Identify which cell holds the provided text, then report its (x, y) central coordinate. 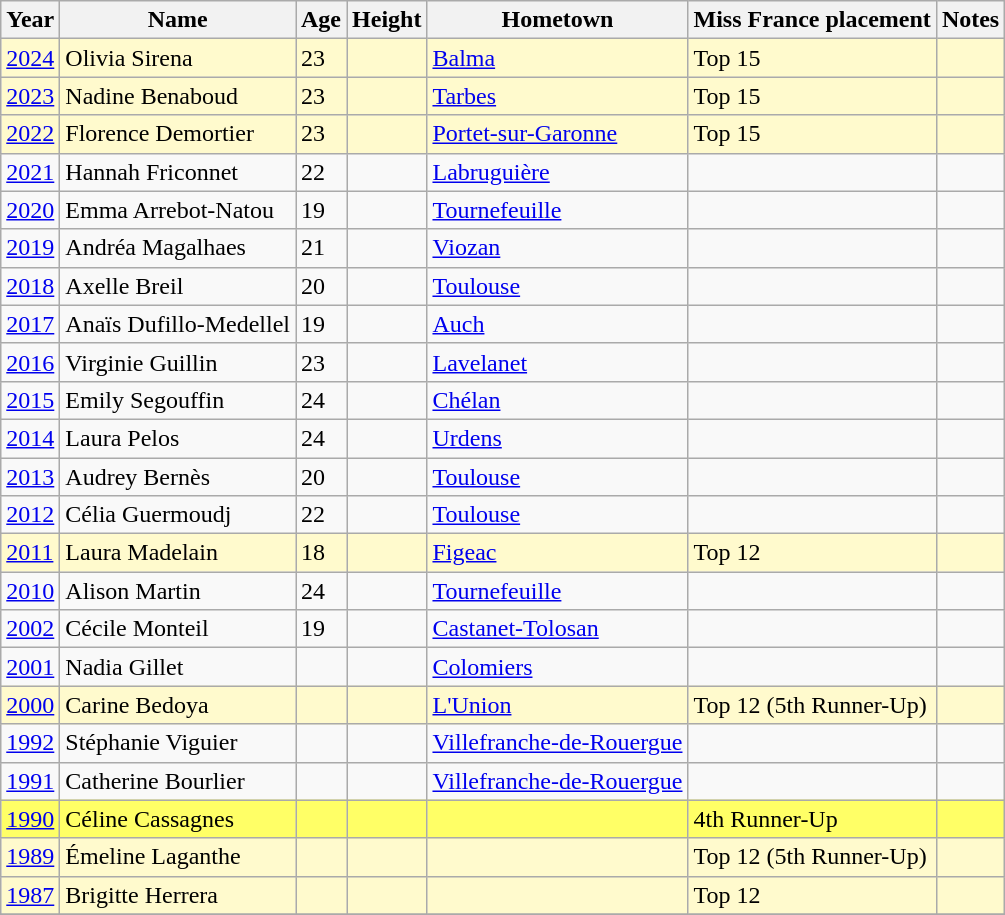
Urdens (558, 438)
Height (387, 20)
Hometown (558, 20)
Viozan (558, 248)
2022 (30, 134)
Alison Martin (178, 591)
2011 (30, 553)
1989 (30, 857)
Audrey Bernès (178, 477)
Nadine Benaboud (178, 96)
Andréa Magalhaes (178, 248)
Tarbes (558, 96)
Emma Arrebot-Natou (178, 210)
Labruguière (558, 172)
Chélan (558, 400)
Year (30, 20)
Laura Madelain (178, 553)
Célia Guermoudj (178, 515)
2016 (30, 362)
2002 (30, 629)
Émeline Laganthe (178, 857)
Notes (970, 20)
2012 (30, 515)
2021 (30, 172)
2019 (30, 248)
Lavelanet (558, 362)
Céline Cassagnes (178, 819)
Name (178, 20)
Carine Bedoya (178, 705)
1992 (30, 743)
Axelle Breil (178, 286)
1991 (30, 781)
Stéphanie Viguier (178, 743)
2010 (30, 591)
2014 (30, 438)
Miss France placement (812, 20)
18 (322, 553)
Cécile Monteil (178, 629)
2024 (30, 58)
Nadia Gillet (178, 667)
2020 (30, 210)
2000 (30, 705)
Emily Segouffin (178, 400)
4th Runner-Up (812, 819)
1990 (30, 819)
Age (322, 20)
Colomiers (558, 667)
2015 (30, 400)
Balma (558, 58)
2023 (30, 96)
2013 (30, 477)
1987 (30, 895)
Figeac (558, 553)
Virginie Guillin (178, 362)
Brigitte Herrera (178, 895)
2001 (30, 667)
L'Union (558, 705)
Laura Pelos (178, 438)
Catherine Bourlier (178, 781)
2017 (30, 324)
21 (322, 248)
Castanet-Tolosan (558, 629)
Auch (558, 324)
Hannah Friconnet (178, 172)
Anaïs Dufillo-Medellel (178, 324)
Florence Demortier (178, 134)
Olivia Sirena (178, 58)
Portet-sur-Garonne (558, 134)
2018 (30, 286)
